From the cell containing the given text, extract its center point as [X, Y] coordinate. 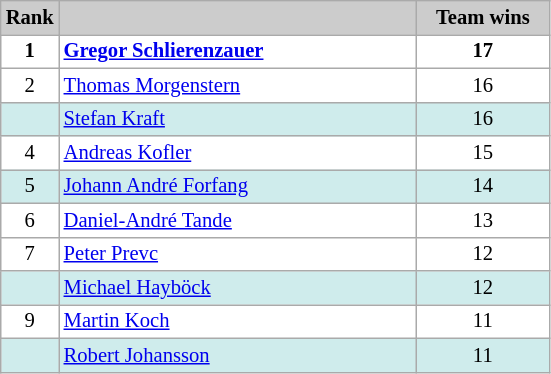
2 [30, 85]
Michael Hayböck [238, 287]
Team wins [482, 17]
Thomas Morgenstern [238, 85]
Andreas Kofler [238, 153]
15 [482, 153]
Gregor Schlierenzauer [238, 51]
Stefan Kraft [238, 119]
7 [30, 254]
6 [30, 220]
13 [482, 220]
Martin Koch [238, 321]
5 [30, 186]
Johann André Forfang [238, 186]
Rank [30, 17]
Daniel-André Tande [238, 220]
9 [30, 321]
4 [30, 153]
Peter Prevc [238, 254]
Robert Johansson [238, 355]
1 [30, 51]
14 [482, 186]
17 [482, 51]
